Output the (x, y) coordinate of the center of the cell containing the given text.  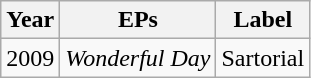
EPs (138, 20)
2009 (30, 58)
Label (263, 20)
Wonderful Day (138, 58)
Sartorial (263, 58)
Year (30, 20)
